Return (X, Y) of the center of cell containing provided text 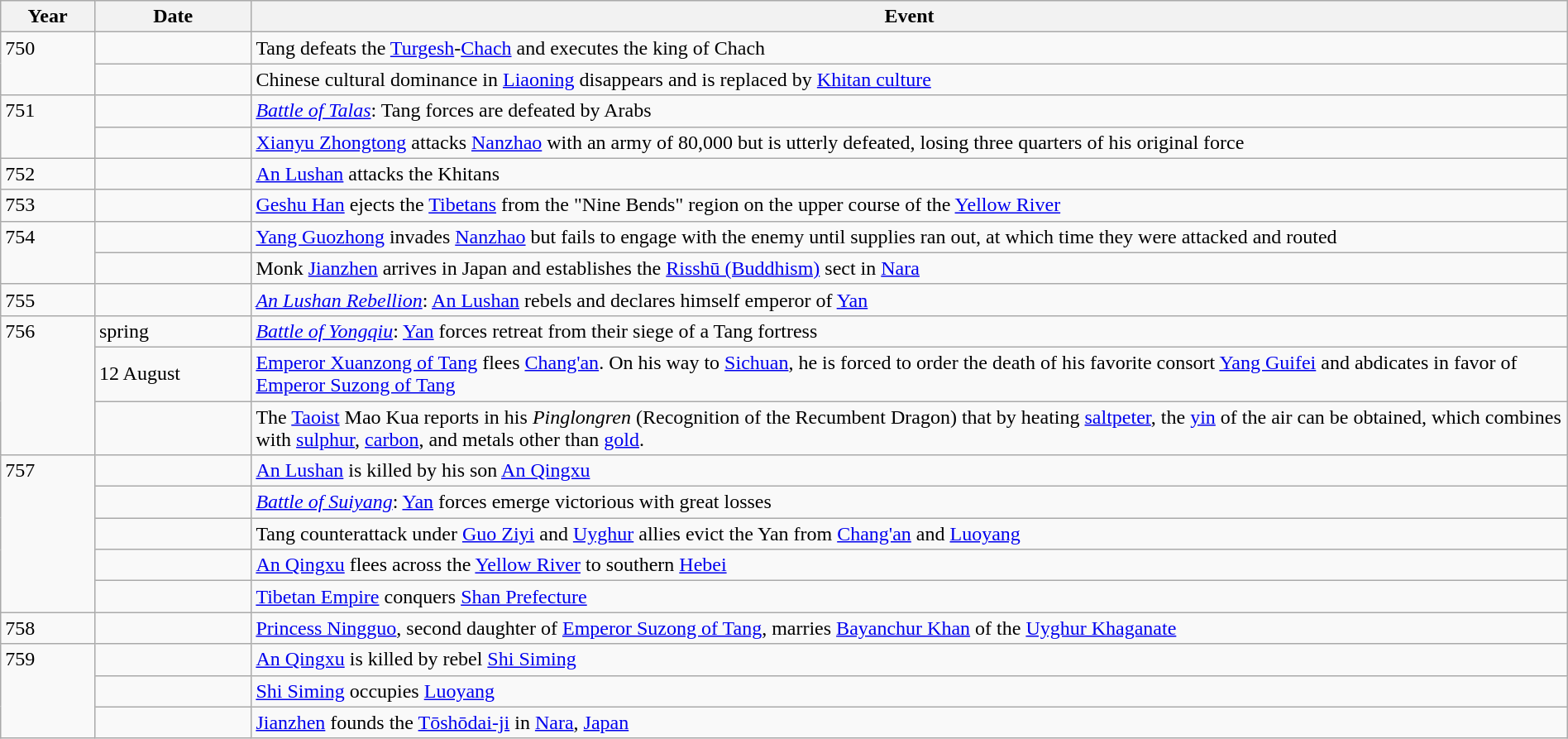
757 (48, 534)
758 (48, 628)
Tang counterattack under Guo Ziyi and Uyghur allies evict the Yan from Chang'an and Luoyang (910, 534)
756 (48, 385)
Yang Guozhong invades Nanzhao but fails to engage with the enemy until supplies ran out, at which time they were attacked and routed (910, 237)
Event (910, 17)
Shi Siming occupies Luoyang (910, 691)
An Qingxu flees across the Yellow River to southern Hebei (910, 565)
759 (48, 691)
Tang defeats the Turgesh-Chach and executes the king of Chach (910, 48)
An Lushan Rebellion: An Lushan rebels and declares himself emperor of Yan (910, 300)
Battle of Suiyang: Yan forces emerge victorious with great losses (910, 502)
752 (48, 174)
750 (48, 64)
Date (172, 17)
spring (172, 331)
Year (48, 17)
755 (48, 300)
An Lushan is killed by his son An Qingxu (910, 471)
Tibetan Empire conquers Shan Prefecture (910, 597)
Geshu Han ejects the Tibetans from the "Nine Bends" region on the upper course of the Yellow River (910, 205)
Princess Ningguo, second daughter of Emperor Suzong of Tang, marries Bayanchur Khan of the Uyghur Khaganate (910, 628)
Battle of Yongqiu: Yan forces retreat from their siege of a Tang fortress (910, 331)
Chinese cultural dominance in Liaoning disappears and is replaced by Khitan culture (910, 79)
753 (48, 205)
12 August (172, 374)
Xianyu Zhongtong attacks Nanzhao with an army of 80,000 but is utterly defeated, losing three quarters of his original force (910, 142)
751 (48, 127)
Battle of Talas: Tang forces are defeated by Arabs (910, 111)
Monk Jianzhen arrives in Japan and establishes the Risshū (Buddhism) sect in Nara (910, 268)
An Lushan attacks the Khitans (910, 174)
754 (48, 252)
Jianzhen founds the Tōshōdai-ji in Nara, Japan (910, 722)
An Qingxu is killed by rebel Shi Siming (910, 660)
